For the text-containing cell, return its midpoint in [x, y] coordinate format. 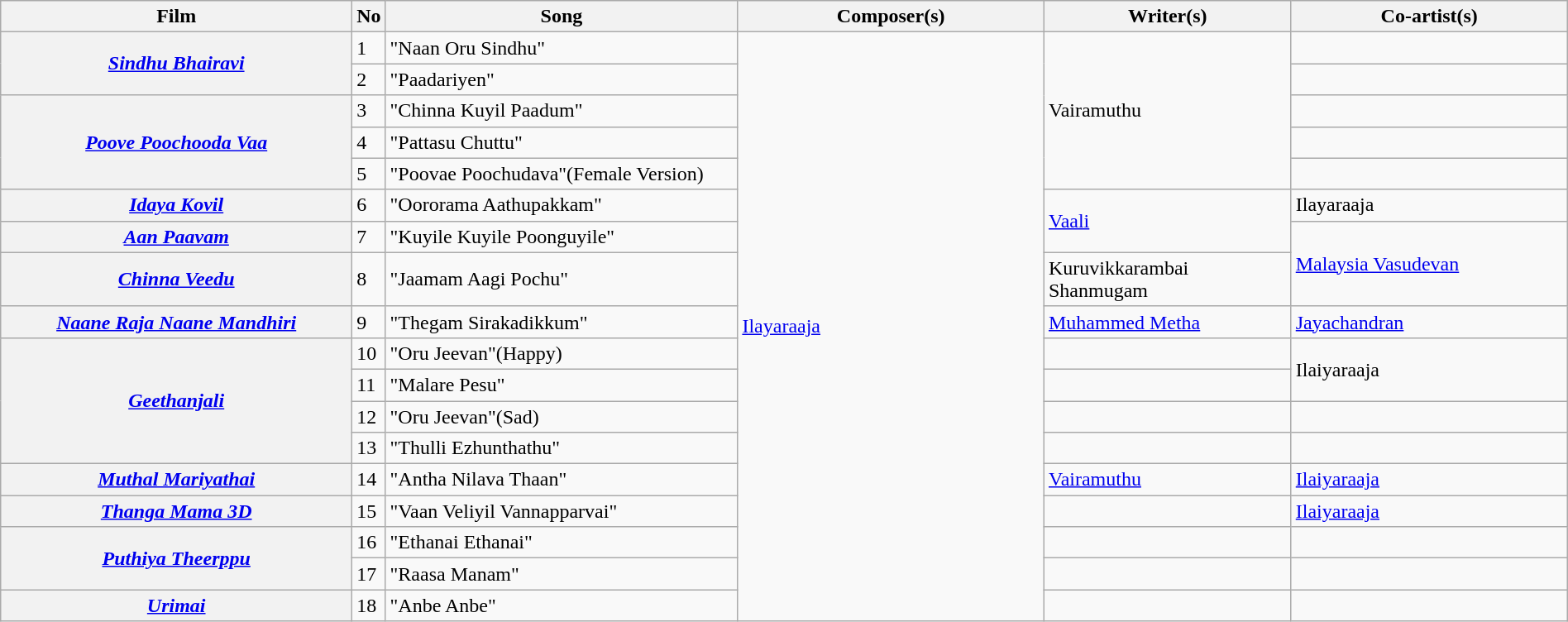
Muhammed Metha [1168, 322]
"Pattasu Chuttu" [562, 142]
"Anbe Anbe" [562, 605]
Song [562, 17]
9 [369, 322]
Naane Raja Naane Mandhiri [177, 322]
"Ethanai Ethanai" [562, 543]
Muthal Mariyathai [177, 480]
Urimai [177, 605]
6 [369, 205]
16 [369, 543]
"Thulli Ezhunthathu" [562, 448]
8 [369, 280]
Co-artist(s) [1429, 17]
Kuruvikkarambai Shanmugam [1168, 280]
Writer(s) [1168, 17]
"Raasa Manam" [562, 574]
Vaali [1168, 221]
"Vaan Veliyil Vannapparvai" [562, 511]
"Oororama Aathupakkam" [562, 205]
"Malare Pesu" [562, 385]
2 [369, 79]
No [369, 17]
7 [369, 237]
17 [369, 574]
3 [369, 111]
Poove Poochooda Vaa [177, 142]
Thanga Mama 3D [177, 511]
"Chinna Kuyil Paadum" [562, 111]
"Antha Nilava Thaan" [562, 480]
"Oru Jeevan"(Happy) [562, 353]
12 [369, 416]
15 [369, 511]
Jayachandran [1429, 322]
Chinna Veedu [177, 280]
11 [369, 385]
"Naan Oru Sindhu" [562, 48]
Geethanjali [177, 400]
10 [369, 353]
5 [369, 174]
Film [177, 17]
Composer(s) [892, 17]
"Poovae Poochudava"(Female Version) [562, 174]
"Oru Jeevan"(Sad) [562, 416]
"Jaamam Aagi Pochu" [562, 280]
13 [369, 448]
Aan Paavam [177, 237]
Sindhu Bhairavi [177, 64]
1 [369, 48]
"Thegam Sirakadikkum" [562, 322]
14 [369, 480]
Puthiya Theerppu [177, 558]
"Kuyile Kuyile Poonguyile" [562, 237]
Idaya Kovil [177, 205]
Malaysia Vasudevan [1429, 263]
18 [369, 605]
"Paadariyen" [562, 79]
4 [369, 142]
